Return [x, y] of the center of cell containing provided text 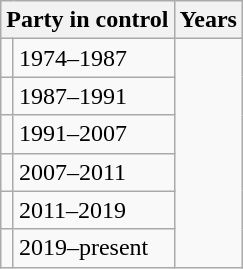
2019–present [94, 248]
2011–2019 [94, 210]
2007–2011 [94, 172]
1987–1991 [94, 96]
1974–1987 [94, 58]
Party in control [88, 20]
1991–2007 [94, 134]
Years [208, 20]
